Locate the cell with the specified text and output its [X, Y] center coordinate. 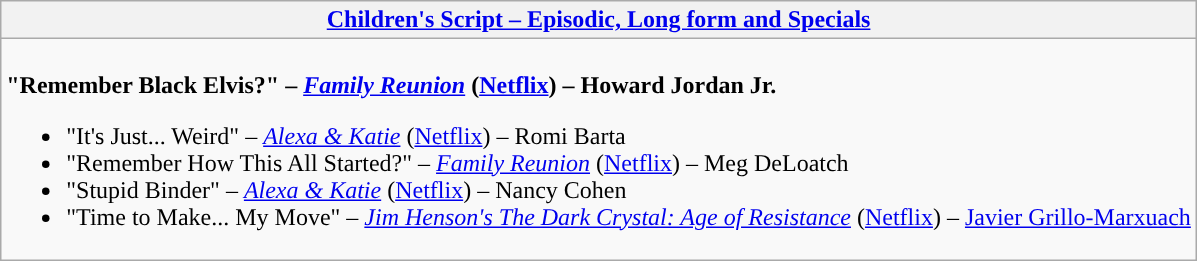
Children's Script – Episodic, Long form and Specials [599, 20]
